From the cell containing the given text, extract its center point as [x, y] coordinate. 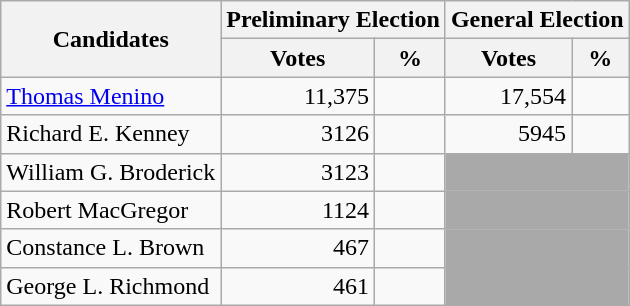
5945 [508, 134]
Robert MacGregor [111, 210]
Candidates [111, 39]
William G. Broderick [111, 172]
17,554 [508, 96]
Preliminary Election [334, 20]
11,375 [298, 96]
461 [298, 286]
1124 [298, 210]
General Election [537, 20]
Richard E. Kenney [111, 134]
3123 [298, 172]
3126 [298, 134]
Constance L. Brown [111, 248]
467 [298, 248]
George L. Richmond [111, 286]
Thomas Menino [111, 96]
